Return (X, Y) of the center of cell containing provided text 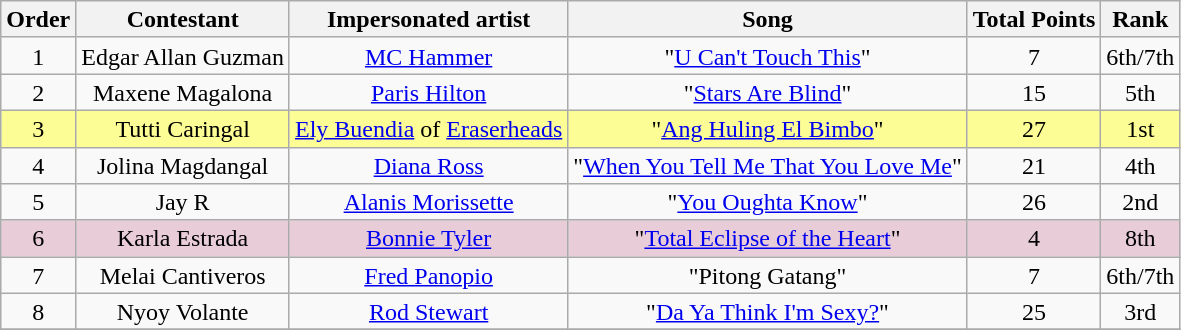
Diana Ross (428, 166)
Total Points (1034, 20)
21 (1034, 166)
1 (38, 56)
4th (1140, 166)
"U Can't Touch This" (768, 56)
Order (38, 20)
"Ang Huling El Bimbo" (768, 128)
25 (1034, 312)
6 (38, 238)
"Total Eclipse of the Heart" (768, 238)
Contestant (183, 20)
Karla Estrada (183, 238)
3 (38, 128)
Jolina Magdangal (183, 166)
8th (1140, 238)
8 (38, 312)
Jay R (183, 202)
27 (1034, 128)
5th (1140, 92)
5 (38, 202)
"Stars Are Blind" (768, 92)
26 (1034, 202)
Paris Hilton (428, 92)
Ely Buendia of Eraserheads (428, 128)
Maxene Magalona (183, 92)
2 (38, 92)
Rank (1140, 20)
"When You Tell Me That You Love Me" (768, 166)
Tutti Caringal (183, 128)
Nyoy Volante (183, 312)
MC Hammer (428, 56)
"You Oughta Know" (768, 202)
15 (1034, 92)
Rod Stewart (428, 312)
1st (1140, 128)
Impersonated artist (428, 20)
Alanis Morissette (428, 202)
Bonnie Tyler (428, 238)
Melai Cantiveros (183, 276)
2nd (1140, 202)
"Pitong Gatang" (768, 276)
3rd (1140, 312)
"Da Ya Think I'm Sexy?" (768, 312)
Song (768, 20)
Fred Panopio (428, 276)
Edgar Allan Guzman (183, 56)
